Provide the (x, y) coordinate of the cell's center where the given text is located.  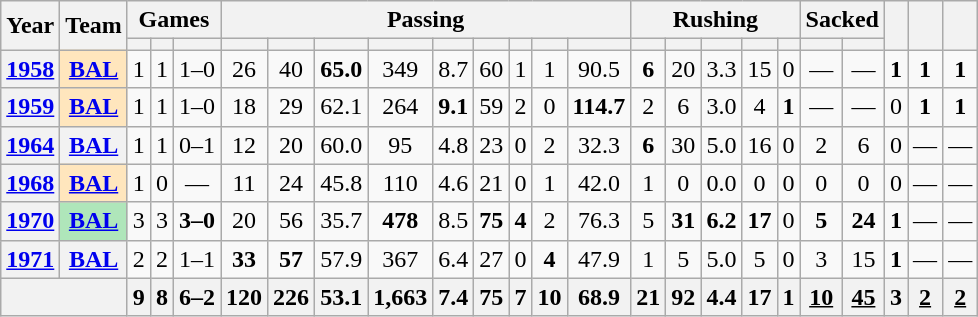
6.4 (454, 259)
60.0 (342, 145)
42.0 (599, 183)
62.1 (342, 107)
9.1 (454, 107)
29 (292, 107)
478 (400, 221)
53.1 (342, 297)
11 (244, 183)
4.4 (722, 297)
40 (292, 69)
6–2 (196, 297)
1958 (30, 69)
264 (400, 107)
114.7 (599, 107)
120 (244, 297)
226 (292, 297)
110 (400, 183)
367 (400, 259)
4.8 (454, 145)
57 (292, 259)
7 (520, 297)
65.0 (342, 69)
90.5 (599, 69)
1,663 (400, 297)
7.4 (454, 297)
92 (684, 297)
45 (863, 297)
8.5 (454, 221)
Sacked (842, 20)
12 (244, 145)
33 (244, 259)
4.6 (454, 183)
1968 (30, 183)
16 (760, 145)
45.8 (342, 183)
0.0 (722, 183)
0–1 (196, 145)
3.3 (722, 69)
56 (292, 221)
3–0 (196, 221)
1971 (30, 259)
76.3 (599, 221)
8 (162, 297)
Games (174, 20)
60 (492, 69)
3.0 (722, 107)
349 (400, 69)
Passing (426, 20)
1959 (30, 107)
6.2 (722, 221)
95 (400, 145)
32.3 (599, 145)
68.9 (599, 297)
47.9 (599, 259)
Year (30, 26)
30 (684, 145)
Rushing (716, 20)
18 (244, 107)
59 (492, 107)
1970 (30, 221)
Team (94, 26)
35.7 (342, 221)
1–1 (196, 259)
31 (684, 221)
9 (138, 297)
27 (492, 259)
23 (492, 145)
1964 (30, 145)
8.7 (454, 69)
57.9 (342, 259)
26 (244, 69)
